Extract the (x, y) coordinate from the center of the cell holding the provided text.  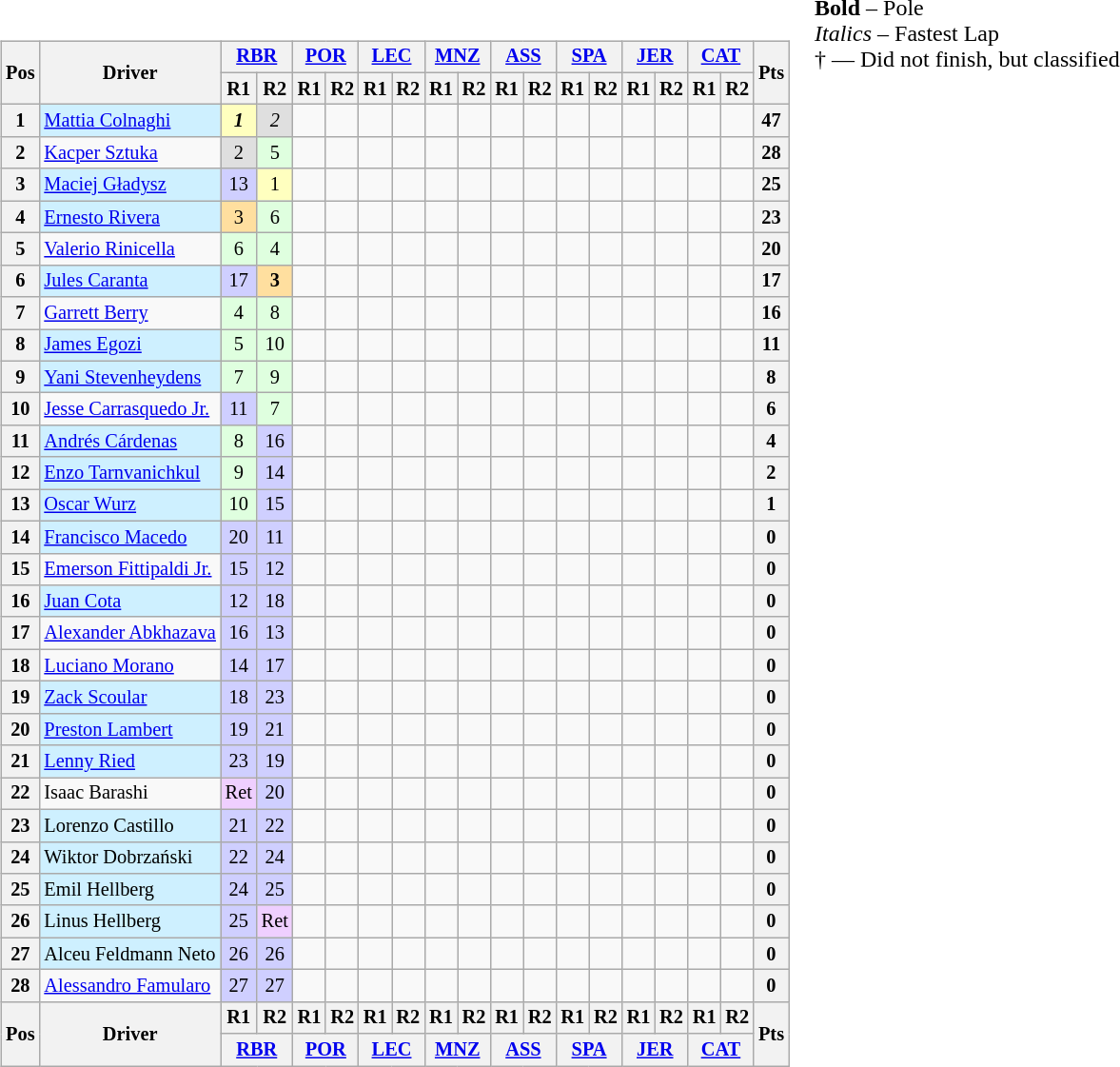
Valerio Rinicella (129, 249)
Jesse Carrasquedo Jr. (129, 409)
Mattia Colnaghi (129, 121)
Alexander Abkhazava (129, 633)
Emerson Fittipaldi Jr. (129, 569)
Isaac Barashi (129, 794)
Garrett Berry (129, 313)
Maciej Gładysz (129, 185)
Ernesto Rivera (129, 217)
Francisco Macedo (129, 537)
Lenny Ried (129, 761)
Oscar Wurz (129, 505)
Luciano Morano (129, 665)
Linus Hellberg (129, 921)
Zack Scoular (129, 698)
Alessandro Famularo (129, 986)
Juan Cota (129, 602)
Andrés Cárdenas (129, 442)
Kacper Sztuka (129, 153)
Enzo Tarnvanichkul (129, 473)
47 (771, 121)
Wiktor Dobrzański (129, 858)
Yani Stevenheydens (129, 377)
Preston Lambert (129, 729)
James Egozi (129, 346)
Emil Hellberg (129, 890)
Jules Caranta (129, 281)
Lorenzo Castillo (129, 825)
Alceu Feldmann Neto (129, 954)
